Detect which cell encompasses the target text, then output its (x, y) center coordinate. 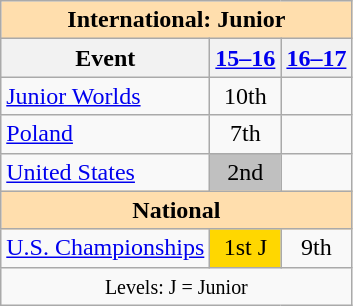
16–17 (316, 58)
15–16 (246, 58)
U.S. Championships (106, 248)
Junior Worlds (106, 96)
Poland (106, 134)
United States (106, 172)
Event (106, 58)
1st J (246, 248)
9th (316, 248)
2nd (246, 172)
Levels: J = Junior (176, 286)
7th (246, 134)
National (176, 210)
International: Junior (176, 20)
10th (246, 96)
